Return (X, Y) of the center of cell containing provided text 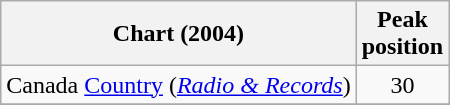
30 (402, 85)
Chart (2004) (178, 34)
Canada Country (Radio & Records) (178, 85)
Peakposition (402, 34)
